Identify which cell holds the provided text, then report its [X, Y] central coordinate. 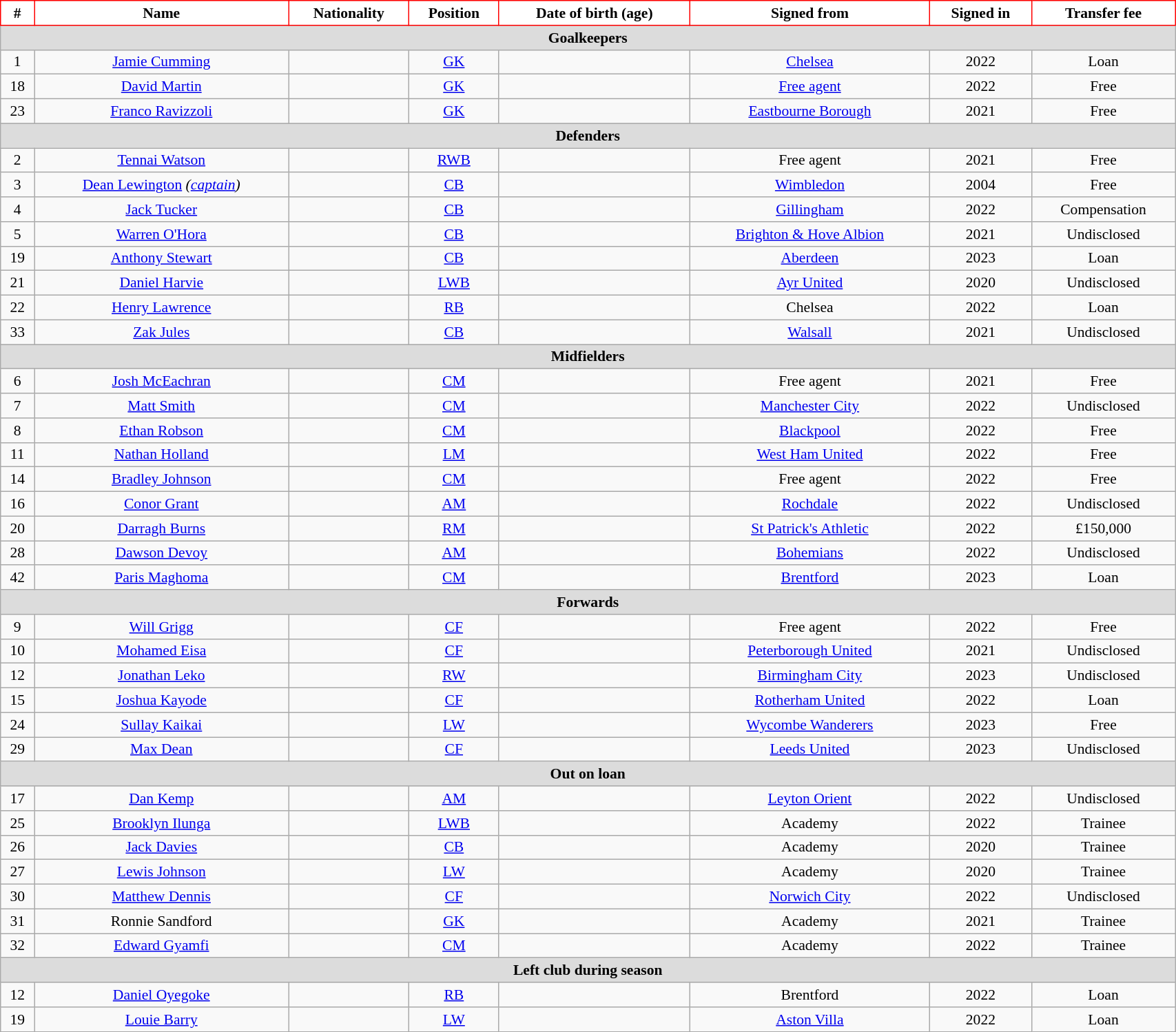
RM [454, 528]
27 [18, 872]
30 [18, 897]
Transfer fee [1103, 13]
14 [18, 479]
Forwards [588, 602]
Compensation [1103, 209]
Zak Jules [161, 332]
Blackpool [810, 431]
Joshua Kayode [161, 701]
2004 [980, 185]
15 [18, 701]
Ronnie Sandford [161, 921]
RWB [454, 161]
Peterborough United [810, 651]
Name [161, 13]
16 [18, 504]
Anthony Stewart [161, 258]
Date of birth (age) [594, 13]
Franco Ravizzoli [161, 112]
Goalkeepers [588, 38]
25 [18, 823]
LM [454, 455]
4 [18, 209]
Conor Grant [161, 504]
Manchester City [810, 406]
Brighton & Hove Albion [810, 234]
Henry Lawrence [161, 308]
8 [18, 431]
Paris Maghoma [161, 578]
Defenders [588, 136]
Midfielders [588, 357]
Max Dean [161, 750]
Daniel Oyegoke [161, 995]
Gillingham [810, 209]
23 [18, 112]
Dean Lewington (captain) [161, 185]
Dan Kemp [161, 798]
Birmingham City [810, 676]
Ethan Robson [161, 431]
Left club during season [588, 971]
Louie Barry [161, 1020]
Bohemians [810, 553]
Norwich City [810, 897]
6 [18, 382]
Darragh Burns [161, 528]
Rochdale [810, 504]
Will Grigg [161, 627]
Aberdeen [810, 258]
42 [18, 578]
Nathan Holland [161, 455]
1 [18, 62]
Sullay Kaikai [161, 725]
Position [454, 13]
22 [18, 308]
Walsall [810, 332]
10 [18, 651]
Jack Davies [161, 847]
Aston Villa [810, 1020]
Wimbledon [810, 185]
31 [18, 921]
7 [18, 406]
17 [18, 798]
28 [18, 553]
Leeds United [810, 750]
Daniel Harvie [161, 283]
Ayr United [810, 283]
Jack Tucker [161, 209]
20 [18, 528]
Wycombe Wanderers [810, 725]
Rotherham United [810, 701]
Leyton Orient [810, 798]
5 [18, 234]
Matthew Dennis [161, 897]
Nationality [349, 13]
# [18, 13]
West Ham United [810, 455]
RW [454, 676]
Signed from [810, 13]
Brooklyn Ilunga [161, 823]
2 [18, 161]
Signed in [980, 13]
Matt Smith [161, 406]
Josh McEachran [161, 382]
32 [18, 946]
Eastbourne Borough [810, 112]
11 [18, 455]
Mohamed Eisa [161, 651]
Lewis Johnson [161, 872]
Out on loan [588, 774]
Jamie Cumming [161, 62]
21 [18, 283]
Dawson Devoy [161, 553]
St Patrick's Athletic [810, 528]
29 [18, 750]
Edward Gyamfi [161, 946]
David Martin [161, 87]
9 [18, 627]
Jonathan Leko [161, 676]
Bradley Johnson [161, 479]
£150,000 [1103, 528]
26 [18, 847]
3 [18, 185]
Tennai Watson [161, 161]
18 [18, 87]
33 [18, 332]
Warren O'Hora [161, 234]
24 [18, 725]
